Scan for the cell matching the given text and deliver its [X, Y] coordinate at center. 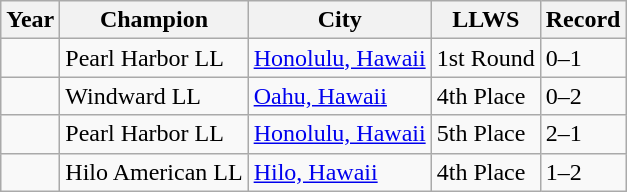
LLWS [486, 20]
Hilo, Hawaii [340, 172]
0–2 [583, 96]
City [340, 20]
Oahu, Hawaii [340, 96]
Windward LL [154, 96]
Hilo American LL [154, 172]
Year [30, 20]
1st Round [486, 58]
Record [583, 20]
Champion [154, 20]
0–1 [583, 58]
2–1 [583, 134]
5th Place [486, 134]
1–2 [583, 172]
